Return the [x, y] coordinate for the center point of the cell that contains the specified text.  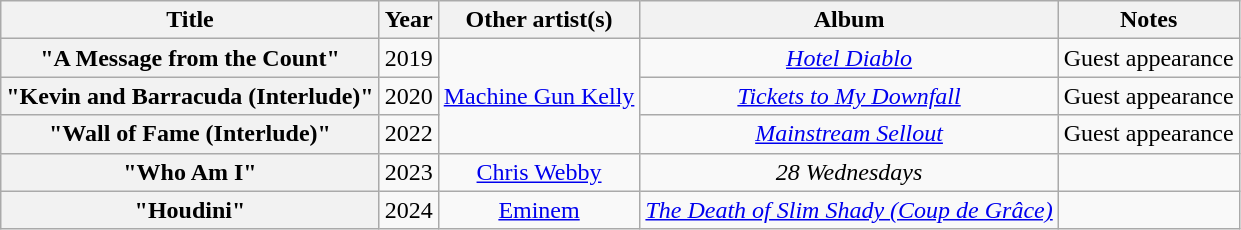
"Who Am I" [190, 172]
2024 [408, 210]
Mainstream Sellout [849, 134]
Hotel Diablo [849, 58]
Eminem [539, 210]
28 Wednesdays [849, 172]
"Kevin and Barracuda (Interlude)" [190, 96]
Other artist(s) [539, 20]
"Houdini" [190, 210]
"A Message from the Count" [190, 58]
Year [408, 20]
2020 [408, 96]
The Death of Slim Shady (Coup de Grâce) [849, 210]
2019 [408, 58]
Notes [1148, 20]
Chris Webby [539, 172]
Title [190, 20]
Album [849, 20]
2022 [408, 134]
"Wall of Fame (Interlude)" [190, 134]
Machine Gun Kelly [539, 96]
Tickets to My Downfall [849, 96]
2023 [408, 172]
